Return the (x, y) coordinate for the center point of the cell that contains the specified text.  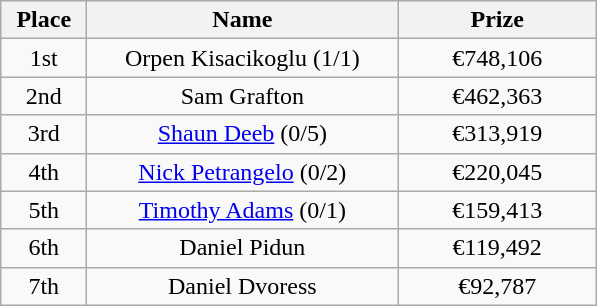
Sam Grafton (242, 96)
3rd (44, 134)
Shaun Deeb (0/5) (242, 134)
4th (44, 172)
Orpen Kisacikoglu (1/1) (242, 58)
5th (44, 210)
2nd (44, 96)
Timothy Adams (0/1) (242, 210)
€159,413 (498, 210)
Daniel Dvoress (242, 286)
€313,919 (498, 134)
€748,106 (498, 58)
€462,363 (498, 96)
6th (44, 248)
€92,787 (498, 286)
€220,045 (498, 172)
Nick Petrangelo (0/2) (242, 172)
7th (44, 286)
Daniel Pidun (242, 248)
1st (44, 58)
€119,492 (498, 248)
Name (242, 20)
Place (44, 20)
Prize (498, 20)
